From the cell containing the given text, extract its center point as (X, Y) coordinate. 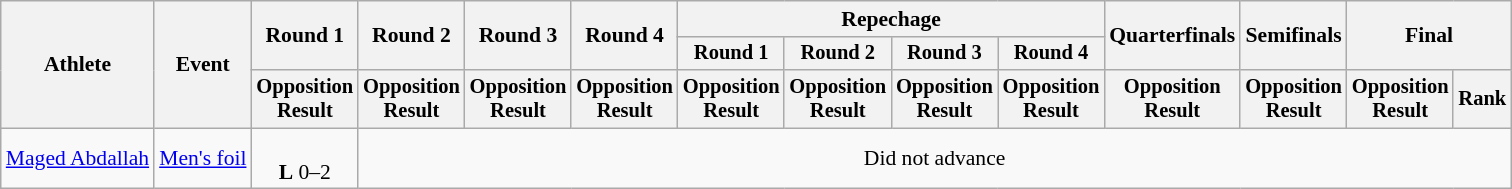
Athlete (78, 64)
Repechage (891, 19)
Final (1429, 36)
Maged Abdallah (78, 158)
Men's foil (202, 158)
L 0–2 (306, 158)
Semifinals (1294, 36)
Did not advance (934, 158)
Event (202, 64)
Rank (1482, 99)
Quarterfinals (1172, 36)
